Provide the (x, y) coordinate of the cell's center where the given text is located.  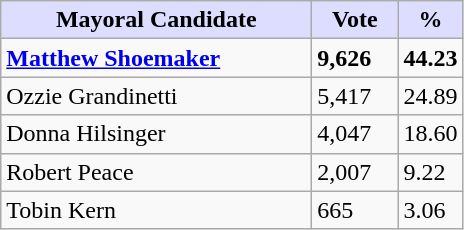
3.06 (430, 210)
2,007 (355, 172)
18.60 (430, 134)
Robert Peace (156, 172)
% (430, 20)
5,417 (355, 96)
9,626 (355, 58)
Ozzie Grandinetti (156, 96)
665 (355, 210)
Mayoral Candidate (156, 20)
24.89 (430, 96)
Vote (355, 20)
Donna Hilsinger (156, 134)
Tobin Kern (156, 210)
44.23 (430, 58)
4,047 (355, 134)
9.22 (430, 172)
Matthew Shoemaker (156, 58)
